Detect which cell encompasses the target text, then output its [X, Y] center coordinate. 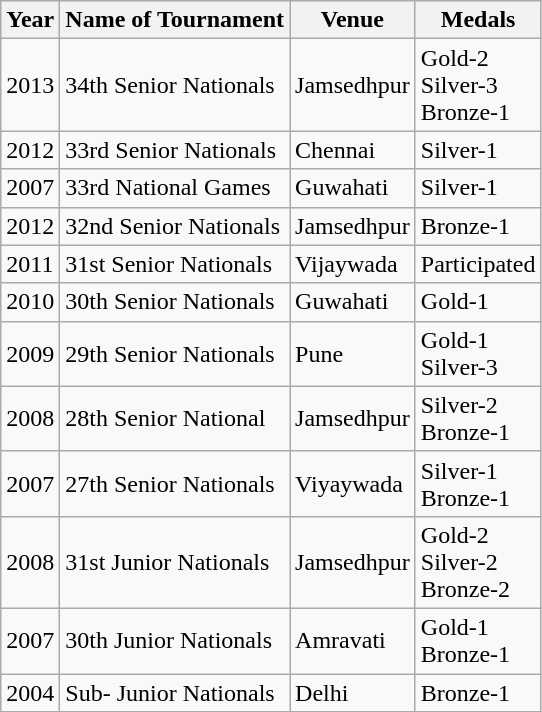
Silver-2Bronze-1 [478, 418]
Pune [353, 354]
28th Senior National [175, 418]
Medals [478, 20]
33rd Senior Nationals [175, 150]
2009 [30, 354]
2010 [30, 302]
Gold-2Silver-2Bronze-2 [478, 562]
27th Senior Nationals [175, 484]
2013 [30, 85]
Amravati [353, 640]
34th Senior Nationals [175, 85]
31st Junior Nationals [175, 562]
Gold-1 [478, 302]
Silver-1Bronze-1 [478, 484]
Gold-1Silver-3 [478, 354]
30th Junior Nationals [175, 640]
Gold-2Silver-3Bronze-1 [478, 85]
Participated [478, 264]
Year [30, 20]
Sub- Junior Nationals [175, 693]
32nd Senior Nationals [175, 226]
2011 [30, 264]
Venue [353, 20]
33rd National Games [175, 188]
31st Senior Nationals [175, 264]
29th Senior Nationals [175, 354]
Viyaywada [353, 484]
Name of Tournament [175, 20]
Gold-1Bronze-1 [478, 640]
Chennai [353, 150]
Vijaywada [353, 264]
30th Senior Nationals [175, 302]
2004 [30, 693]
Delhi [353, 693]
